Return [x, y] of the center of cell containing provided text 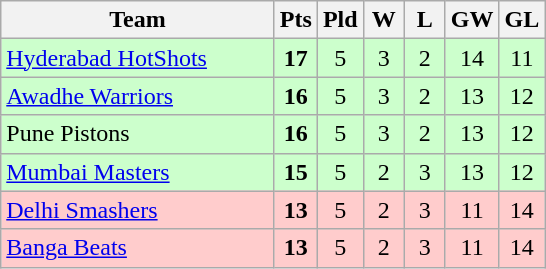
Pts [296, 20]
Mumbai Masters [138, 172]
Banga Beats [138, 248]
Delhi Smashers [138, 210]
GW [472, 20]
17 [296, 58]
W [384, 20]
Team [138, 20]
15 [296, 172]
L [424, 20]
GL [522, 20]
Awadhe Warriors [138, 96]
Pune Pistons [138, 134]
Pld [340, 20]
Hyderabad HotShots [138, 58]
